Identify which cell holds the provided text, then report its [X, Y] central coordinate. 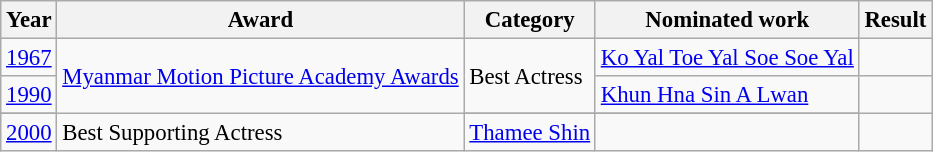
Result [896, 20]
Nominated work [727, 20]
Khun Hna Sin A Lwan [727, 95]
Thamee Shin [530, 133]
Best Supporting Actress [260, 133]
Ko Yal Toe Yal Soe Soe Yal [727, 58]
2000 [29, 133]
Award [260, 20]
1967 [29, 58]
Myanmar Motion Picture Academy Awards [260, 76]
Year [29, 20]
1990 [29, 95]
Best Actress [530, 76]
Category [530, 20]
